Search for the cell housing the specified text and yield its [X, Y] center coordinate. 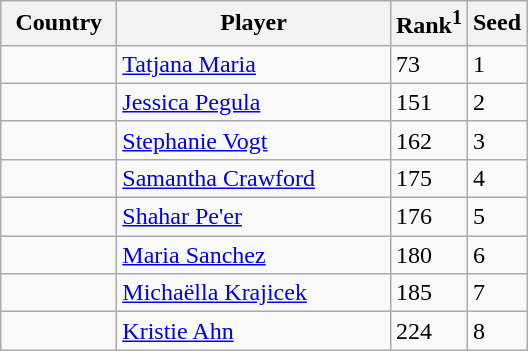
2 [496, 102]
162 [428, 140]
Michaëlla Krajicek [254, 293]
Samantha Crawford [254, 178]
Country [59, 24]
73 [428, 64]
151 [428, 102]
4 [496, 178]
Rank1 [428, 24]
Maria Sanchez [254, 255]
5 [496, 217]
185 [428, 293]
Shahar Pe'er [254, 217]
Stephanie Vogt [254, 140]
180 [428, 255]
6 [496, 255]
176 [428, 217]
175 [428, 178]
7 [496, 293]
Player [254, 24]
1 [496, 64]
Kristie Ahn [254, 331]
Jessica Pegula [254, 102]
224 [428, 331]
Seed [496, 24]
8 [496, 331]
Tatjana Maria [254, 64]
3 [496, 140]
